For the text-containing cell, return its midpoint in (x, y) coordinate format. 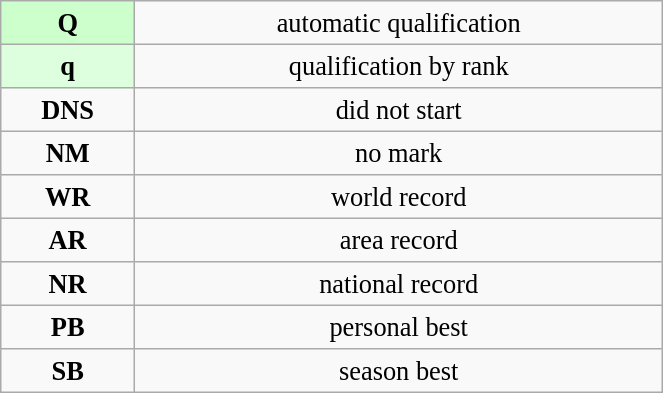
qualification by rank (399, 66)
SB (68, 371)
NM (68, 153)
DNS (68, 109)
WR (68, 197)
NR (68, 284)
automatic qualification (399, 22)
did not start (399, 109)
q (68, 66)
world record (399, 197)
PB (68, 327)
AR (68, 240)
no mark (399, 153)
Q (68, 22)
area record (399, 240)
season best (399, 371)
personal best (399, 327)
national record (399, 284)
